Search for the cell housing the specified text and yield its [X, Y] center coordinate. 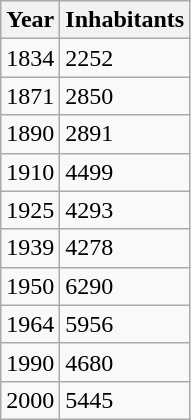
6290 [125, 286]
1871 [30, 96]
1990 [30, 362]
4499 [125, 172]
4293 [125, 210]
2891 [125, 134]
1950 [30, 286]
1925 [30, 210]
4278 [125, 248]
1910 [30, 172]
5956 [125, 324]
2252 [125, 58]
1834 [30, 58]
Year [30, 20]
Inhabitants [125, 20]
1890 [30, 134]
1939 [30, 248]
2000 [30, 400]
2850 [125, 96]
5445 [125, 400]
1964 [30, 324]
4680 [125, 362]
